Output the (X, Y) coordinate of the center of the cell containing the given text.  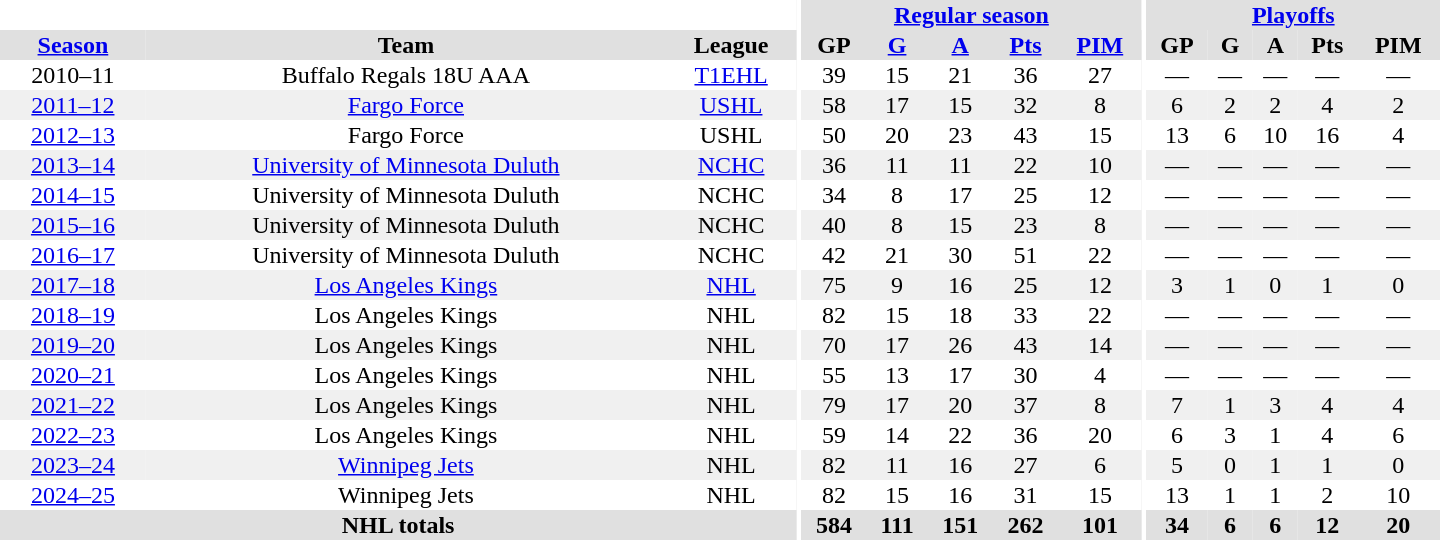
2010–11 (73, 75)
111 (898, 525)
2021–22 (73, 405)
NHL totals (398, 525)
37 (1026, 405)
T1EHL (731, 75)
2013–14 (73, 165)
70 (834, 345)
59 (834, 435)
Playoffs (1294, 15)
7 (1178, 405)
40 (834, 225)
101 (1100, 525)
26 (960, 345)
33 (1026, 315)
2015–16 (73, 225)
Regular season (971, 15)
2017–18 (73, 285)
584 (834, 525)
58 (834, 105)
18 (960, 315)
51 (1026, 255)
42 (834, 255)
Team (406, 45)
50 (834, 135)
2020–21 (73, 375)
2022–23 (73, 435)
2023–24 (73, 465)
2024–25 (73, 495)
262 (1026, 525)
39 (834, 75)
2018–19 (73, 315)
9 (898, 285)
Buffalo Regals 18U AAA (406, 75)
Season (73, 45)
5 (1178, 465)
75 (834, 285)
151 (960, 525)
2014–15 (73, 195)
League (731, 45)
79 (834, 405)
32 (1026, 105)
2019–20 (73, 345)
2012–13 (73, 135)
31 (1026, 495)
2011–12 (73, 105)
55 (834, 375)
2016–17 (73, 255)
